Scan for the cell matching the given text and deliver its [x, y] coordinate at center. 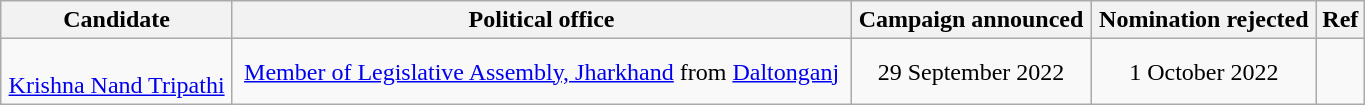
29 September 2022 [972, 72]
Nomination rejected [1204, 20]
Member of Legislative Assembly, Jharkhand from Daltonganj [541, 72]
Political office [541, 20]
Candidate [117, 20]
Krishna Nand Tripathi [117, 72]
1 October 2022 [1204, 72]
Ref [1340, 20]
Campaign announced [972, 20]
